Extract the (X, Y) coordinate from the center of the cell holding the provided text.  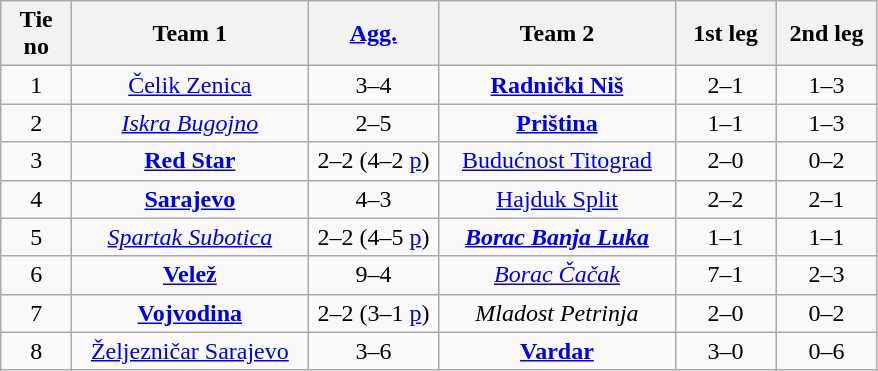
2nd leg (826, 34)
2–2 (4–5 p) (374, 237)
3 (36, 161)
Red Star (190, 161)
Team 1 (190, 34)
Priština (557, 123)
2–5 (374, 123)
9–4 (374, 275)
Čelik Zenica (190, 85)
Borac Banja Luka (557, 237)
Radnički Niš (557, 85)
0–6 (826, 351)
4–3 (374, 199)
2 (36, 123)
4 (36, 199)
Team 2 (557, 34)
5 (36, 237)
1 (36, 85)
Tie no (36, 34)
Vardar (557, 351)
7 (36, 313)
Velež (190, 275)
Mladost Petrinja (557, 313)
1st leg (726, 34)
Agg. (374, 34)
2–2 (4–2 p) (374, 161)
Željezničar Sarajevo (190, 351)
6 (36, 275)
3–0 (726, 351)
Borac Čačak (557, 275)
Vojvodina (190, 313)
3–4 (374, 85)
8 (36, 351)
3–6 (374, 351)
2–3 (826, 275)
2–2 (3–1 p) (374, 313)
Sarajevo (190, 199)
Hajduk Split (557, 199)
Budućnost Titograd (557, 161)
Spartak Subotica (190, 237)
2–2 (726, 199)
7–1 (726, 275)
Iskra Bugojno (190, 123)
